Pinpoint the cell where the given text exists, returning its [x, y] midpoint coordinate. 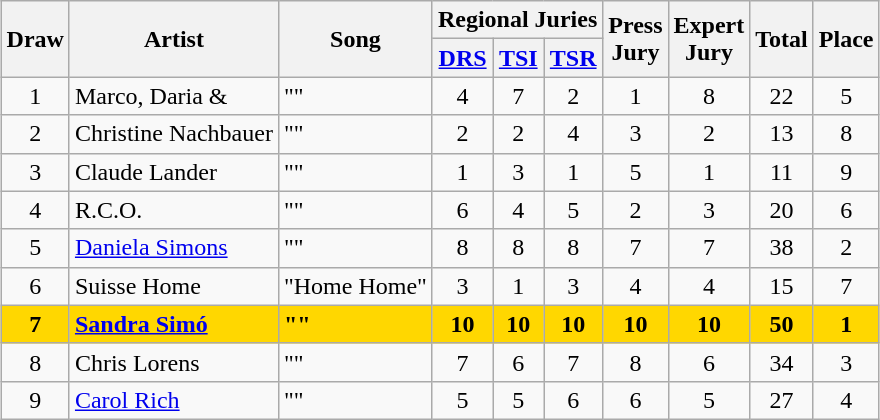
27 [782, 400]
Suisse Home [174, 286]
Sandra Simó [174, 324]
Claude Lander [174, 172]
Chris Lorens [174, 362]
ExpertJury [709, 39]
13 [782, 134]
"Home Home" [355, 286]
11 [782, 172]
Carol Rich [174, 400]
PressJury [636, 39]
Marco, Daria & [174, 96]
34 [782, 362]
20 [782, 210]
38 [782, 248]
Total [782, 39]
R.C.O. [174, 210]
15 [782, 286]
DRS [462, 58]
22 [782, 96]
Christine Nachbauer [174, 134]
Daniela Simons [174, 248]
TSI [518, 58]
Draw [35, 39]
Regional Juries [517, 20]
Song [355, 39]
Artist [174, 39]
50 [782, 324]
Place [846, 39]
TSR [574, 58]
